Determine the [X, Y] coordinate at the center of the cell enclosing the given text.  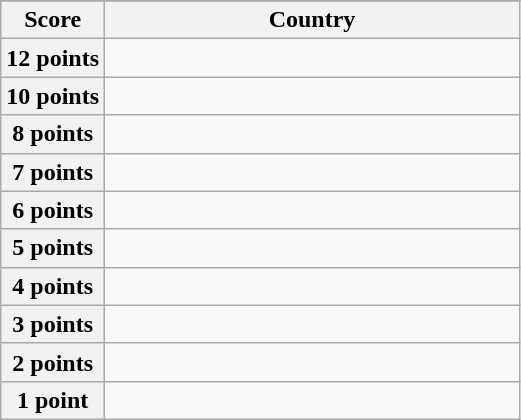
Country [312, 20]
12 points [53, 58]
7 points [53, 172]
8 points [53, 134]
2 points [53, 362]
1 point [53, 400]
3 points [53, 324]
5 points [53, 248]
10 points [53, 96]
Score [53, 20]
6 points [53, 210]
4 points [53, 286]
